Scan for the cell matching the given text and deliver its [x, y] coordinate at center. 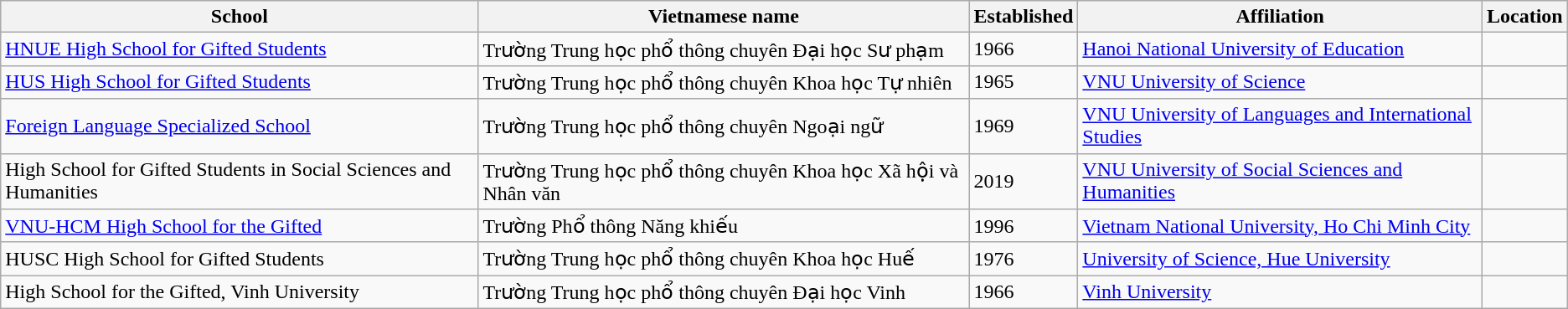
Vinh University [1280, 292]
1976 [1024, 259]
Trường Phổ thông Năng khiếu [724, 226]
VNU University of Languages and International Studies [1280, 126]
2019 [1024, 181]
Trường Trung học phổ thông chuyên Khoa học Tự nhiên [724, 82]
HUS High School for Gifted Students [240, 82]
Trường Trung học phổ thông chuyên Khoa học Huế [724, 259]
VNU University of Science [1280, 82]
VNU University of Social Sciences and Humanities [1280, 181]
University of Science, Hue University [1280, 259]
1969 [1024, 126]
Trường Trung học phổ thông chuyên Khoa học Xã hội và Nhân văn [724, 181]
VNU-HCM High School for the Gifted [240, 226]
School [240, 17]
Trường Trung học phổ thông chuyên Đại học Vinh [724, 292]
Vietnam National University, Ho Chi Minh City [1280, 226]
Affiliation [1280, 17]
High School for Gifted Students in Social Sciences and Humanities [240, 181]
HUSC High School for Gifted Students [240, 259]
Hanoi National University of Education [1280, 49]
Established [1024, 17]
Vietnamese name [724, 17]
Trường Trung học phổ thông chuyên Đại học Sư phạm [724, 49]
HNUE High School for Gifted Students [240, 49]
Location [1524, 17]
1965 [1024, 82]
Trường Trung học phổ thông chuyên Ngoại ngữ [724, 126]
High School for the Gifted, Vinh University [240, 292]
Foreign Language Specialized School [240, 126]
1996 [1024, 226]
